Capture the cell that displays the provided text and extract its [x, y] central coordinate. 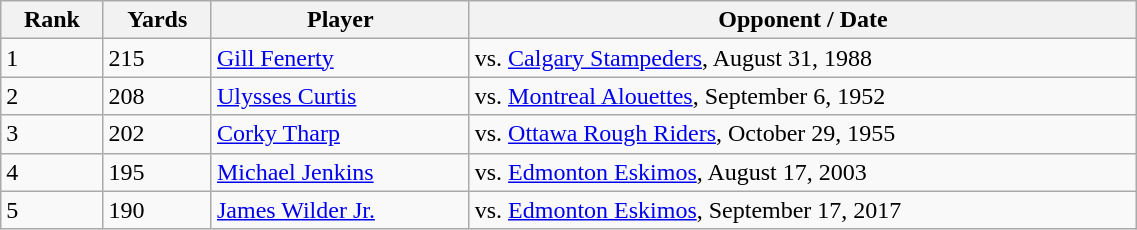
Ulysses Curtis [340, 96]
3 [52, 134]
Player [340, 20]
vs. Calgary Stampeders, August 31, 1988 [803, 58]
Rank [52, 20]
2 [52, 96]
vs. Ottawa Rough Riders, October 29, 1955 [803, 134]
Corky Tharp [340, 134]
4 [52, 172]
215 [157, 58]
190 [157, 210]
5 [52, 210]
James Wilder Jr. [340, 210]
1 [52, 58]
Yards [157, 20]
Opponent / Date [803, 20]
208 [157, 96]
vs. Edmonton Eskimos, August 17, 2003 [803, 172]
Michael Jenkins [340, 172]
202 [157, 134]
vs. Montreal Alouettes, September 6, 1952 [803, 96]
Gill Fenerty [340, 58]
vs. Edmonton Eskimos, September 17, 2017 [803, 210]
195 [157, 172]
